Provide the [X, Y] coordinate of the cell's center where the given text is located.  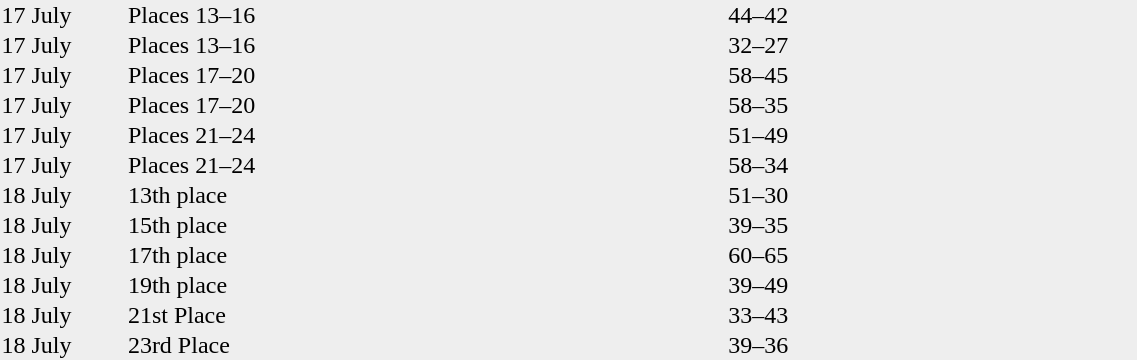
39–36 [758, 345]
13th place [252, 195]
44–42 [758, 15]
51–49 [758, 135]
39–49 [758, 285]
17th place [252, 255]
21st Place [252, 315]
60–65 [758, 255]
33–43 [758, 315]
58–34 [758, 165]
39–35 [758, 225]
23rd Place [252, 345]
58–35 [758, 105]
19th place [252, 285]
32–27 [758, 45]
15th place [252, 225]
51–30 [758, 195]
58–45 [758, 75]
